Search for the cell housing the specified text and yield its (X, Y) center coordinate. 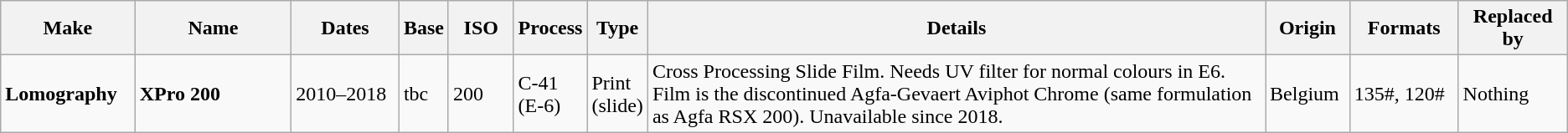
XPro 200 (213, 94)
Details (957, 28)
Process (550, 28)
Replaced by (1513, 28)
Make (68, 28)
Formats (1404, 28)
tbc (424, 94)
Origin (1308, 28)
Belgium (1308, 94)
Base (424, 28)
2010–2018 (345, 94)
Dates (345, 28)
Print (slide) (617, 94)
C-41 (E-6) (550, 94)
ISO (481, 28)
Name (213, 28)
135#, 120# (1404, 94)
200 (481, 94)
Type (617, 28)
Nothing (1513, 94)
Lomography (68, 94)
